Locate the cell with the specified text and output its (X, Y) center coordinate. 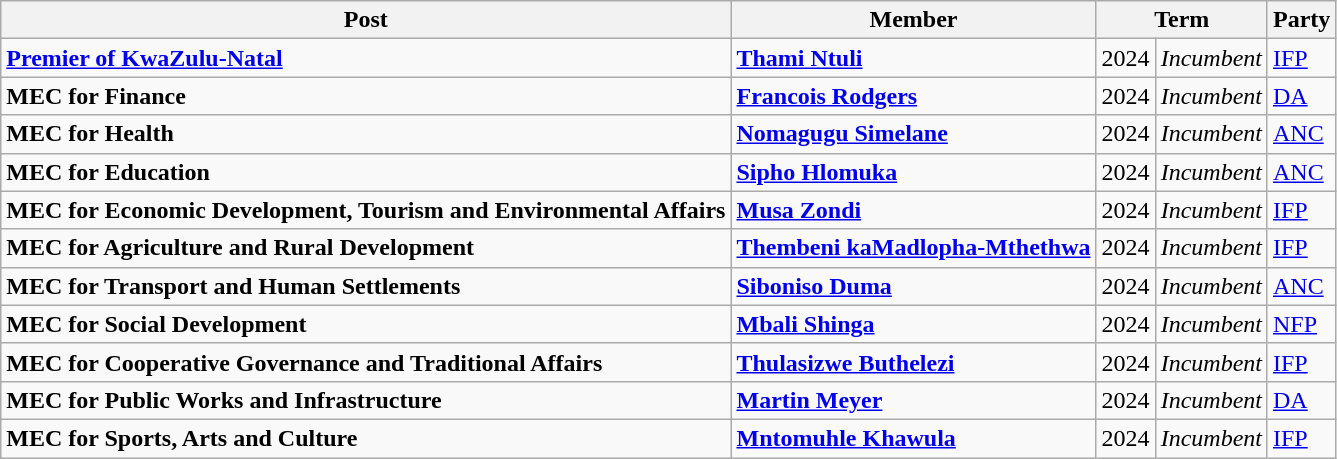
MEC for Transport and Human Settlements (366, 286)
Musa Zondi (914, 210)
NFP (1301, 324)
MEC for Public Works and Infrastructure (366, 400)
MEC for Sports, Arts and Culture (366, 438)
Martin Meyer (914, 400)
MEC for Agriculture and Rural Development (366, 248)
Mntomuhle Khawula (914, 438)
Thulasizwe Buthelezi (914, 362)
Term (1182, 20)
Francois Rodgers (914, 96)
Thembeni kaMadlopha-Mthethwa (914, 248)
Siboniso Duma (914, 286)
MEC for Education (366, 172)
Party (1301, 20)
MEC for Economic Development, Tourism and Environmental Affairs (366, 210)
Member (914, 20)
Sipho Hlomuka (914, 172)
Nomagugu Simelane (914, 134)
MEC for Health (366, 134)
MEC for Cooperative Governance and Traditional Affairs (366, 362)
Premier of KwaZulu-Natal (366, 58)
Post (366, 20)
MEC for Finance (366, 96)
Mbali Shinga (914, 324)
Thami Ntuli (914, 58)
MEC for Social Development (366, 324)
